Detect which cell encompasses the target text, then output its [X, Y] center coordinate. 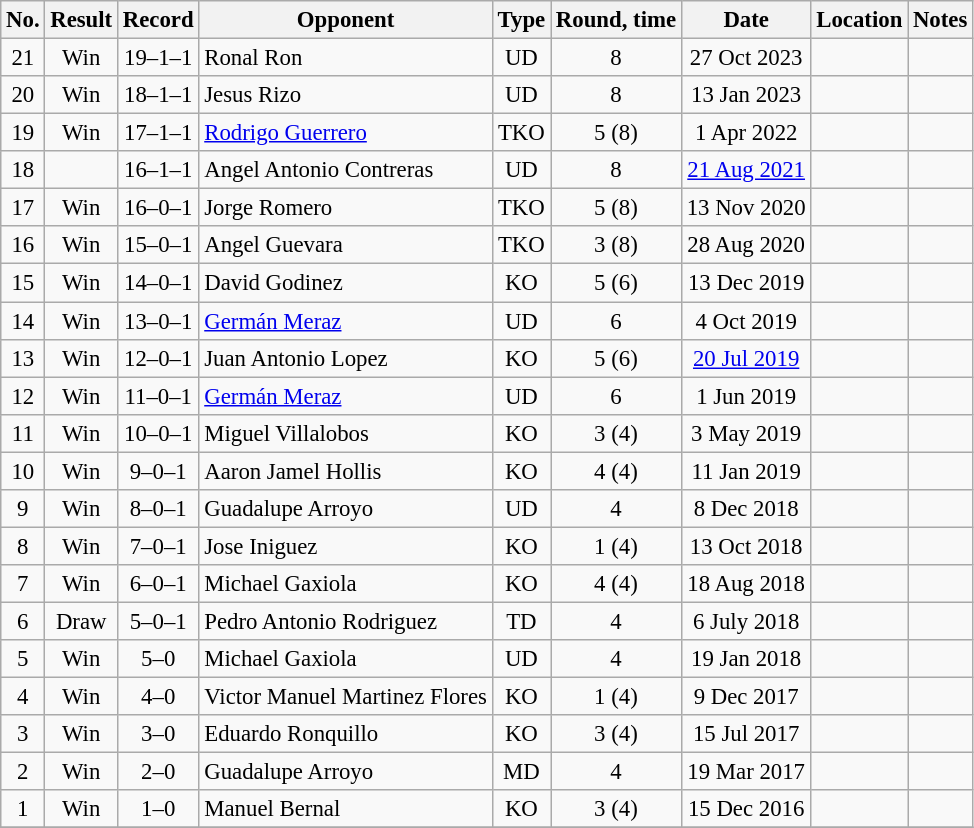
3 (8) [616, 245]
15 Jul 2017 [746, 734]
14 [23, 321]
5–0–1 [158, 621]
18–1–1 [158, 95]
Result [82, 20]
Opponent [346, 20]
6–0–1 [158, 584]
15–0–1 [158, 245]
5 [23, 659]
Record [158, 20]
10–0–1 [158, 433]
Ronal Ron [346, 58]
15 [23, 283]
Location [860, 20]
27 Oct 2023 [746, 58]
19 [23, 133]
15 Dec 2016 [746, 809]
Angel Guevara [346, 245]
David Godinez [346, 283]
Jorge Romero [346, 208]
Pedro Antonio Rodriguez [346, 621]
18 Aug 2018 [746, 584]
21 [23, 58]
6 July 2018 [746, 621]
17 [23, 208]
17–1–1 [158, 133]
3 May 2019 [746, 433]
Jose Iniguez [346, 546]
19–1–1 [158, 58]
4 Oct 2019 [746, 321]
Manuel Bernal [346, 809]
12–0–1 [158, 358]
Miguel Villalobos [346, 433]
16–1–1 [158, 170]
3–0 [158, 734]
Rodrigo Guerrero [346, 133]
Date [746, 20]
11 Jan 2019 [746, 471]
2 [23, 772]
13 Dec 2019 [746, 283]
3 [23, 734]
8 Dec 2018 [746, 509]
1 Jun 2019 [746, 396]
No. [23, 20]
13 Jan 2023 [746, 95]
13 Oct 2018 [746, 546]
7–0–1 [158, 546]
19 Jan 2018 [746, 659]
9–0–1 [158, 471]
Notes [940, 20]
Victor Manuel Martinez Flores [346, 697]
20 Jul 2019 [746, 358]
Round, time [616, 20]
12 [23, 396]
11 [23, 433]
1–0 [158, 809]
2–0 [158, 772]
9 Dec 2017 [746, 697]
13 [23, 358]
Juan Antonio Lopez [346, 358]
21 Aug 2021 [746, 170]
1 Apr 2022 [746, 133]
5–0 [158, 659]
Angel Antonio Contreras [346, 170]
18 [23, 170]
28 Aug 2020 [746, 245]
16 [23, 245]
14–0–1 [158, 283]
Type [521, 20]
Aaron Jamel Hollis [346, 471]
MD [521, 772]
20 [23, 95]
7 [23, 584]
16–0–1 [158, 208]
10 [23, 471]
11–0–1 [158, 396]
8–0–1 [158, 509]
Eduardo Ronquillo [346, 734]
Jesus Rizo [346, 95]
4–0 [158, 697]
13–0–1 [158, 321]
TD [521, 621]
13 Nov 2020 [746, 208]
19 Mar 2017 [746, 772]
Draw [82, 621]
1 [23, 809]
9 [23, 509]
